Detect which cell encompasses the target text, then output its (x, y) center coordinate. 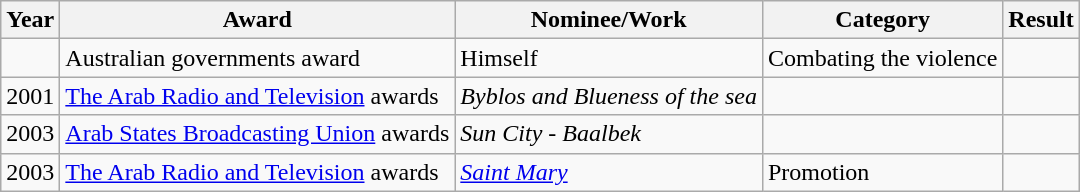
Promotion (882, 172)
Award (258, 20)
Himself (609, 58)
Category (882, 20)
Australian governments award (258, 58)
Byblos and Blueness of the sea (609, 96)
Sun City - Baalbek (609, 134)
Year (30, 20)
Result (1041, 20)
Arab States Broadcasting Union awards (258, 134)
Saint Mary (609, 172)
Combating the violence (882, 58)
2001 (30, 96)
Nominee/Work (609, 20)
